Return the (x, y) coordinate for the center point of the cell that contains the specified text.  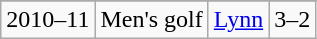
Lynn (238, 20)
2010–11 (48, 20)
3–2 (292, 20)
Men's golf (152, 20)
